Determine the (x, y) coordinate at the center of the cell enclosing the given text.  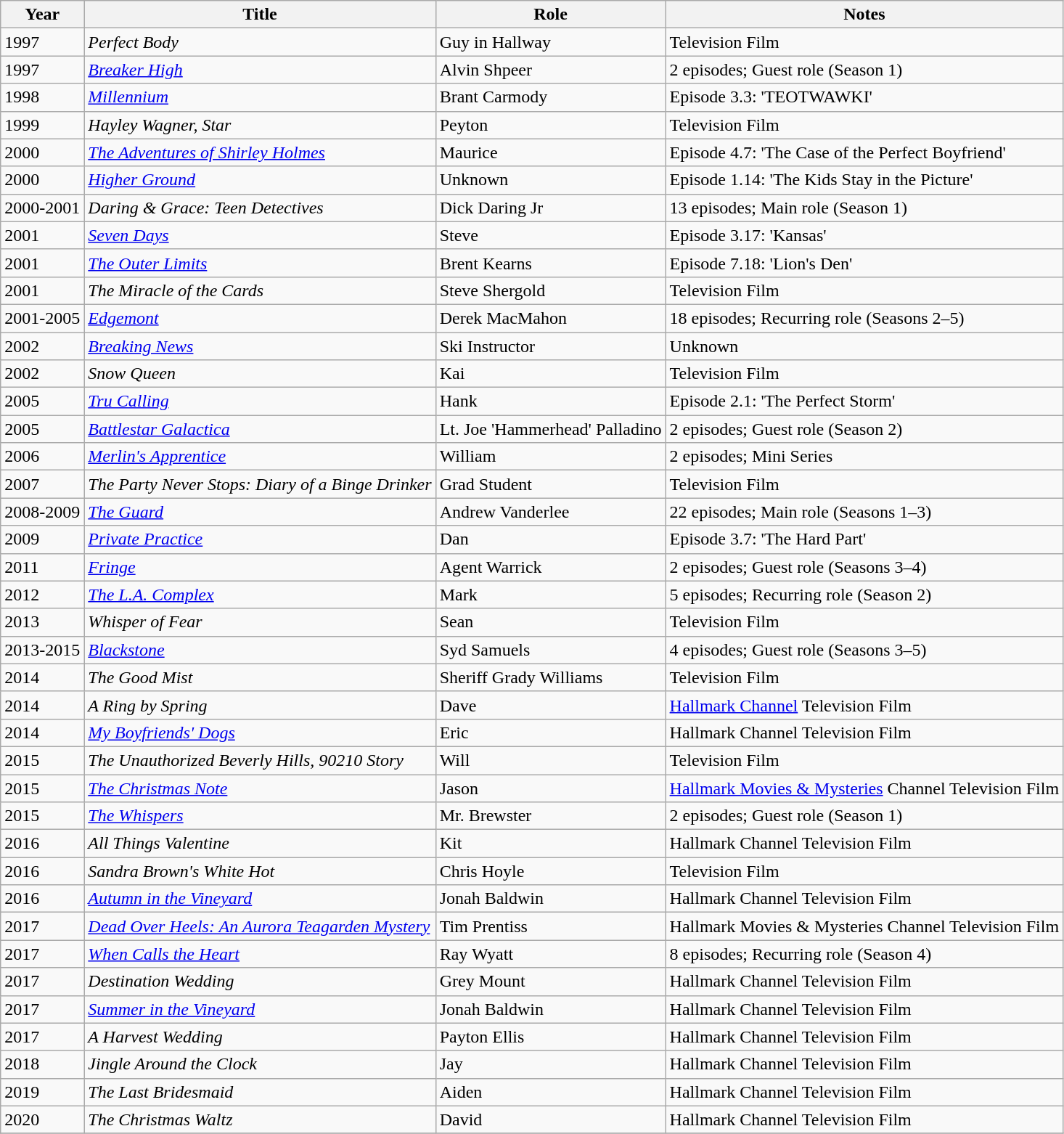
David (550, 1119)
Steve (550, 235)
Agent Warrick (550, 567)
Ski Instructor (550, 346)
Breaking News (260, 346)
My Boyfriends' Dogs (260, 733)
2011 (42, 567)
2013-2015 (42, 650)
Jason (550, 788)
18 episodes; Recurring role (Seasons 2–5) (864, 318)
Perfect Body (260, 42)
Peyton (550, 125)
2012 (42, 595)
Brent Kearns (550, 263)
Payton Ellis (550, 1037)
The L.A. Complex (260, 595)
Breaker High (260, 70)
2 episodes; Mini Series (864, 457)
Higher Ground (260, 180)
Steve Shergold (550, 290)
Aiden (550, 1092)
Battlestar Galactica (260, 429)
Hayley Wagner, Star (260, 125)
2020 (42, 1119)
Lt. Joe 'Hammerhead' Palladino (550, 429)
1999 (42, 125)
2018 (42, 1064)
Hank (550, 401)
Will (550, 760)
Jingle Around the Clock (260, 1064)
4 episodes; Guest role (Seasons 3–5) (864, 650)
Tru Calling (260, 401)
Episode 2.1: 'The Perfect Storm' (864, 401)
The Whispers (260, 816)
Sandra Brown's White Hot (260, 871)
2 episodes; Guest role (Season 2) (864, 429)
1998 (42, 97)
A Harvest Wedding (260, 1037)
Andrew Vanderlee (550, 512)
Notes (864, 15)
Autumn in the Vineyard (260, 899)
The Miracle of the Cards (260, 290)
The Unauthorized Beverly Hills, 90210 Story (260, 760)
2006 (42, 457)
Dick Daring Jr (550, 208)
Mr. Brewster (550, 816)
Seven Days (260, 235)
Chris Hoyle (550, 871)
2008-2009 (42, 512)
2000-2001 (42, 208)
Guy in Hallway (550, 42)
Daring & Grace: Teen Detectives (260, 208)
Role (550, 15)
When Calls the Heart (260, 954)
Episode 1.14: 'The Kids Stay in the Picture' (864, 180)
The Christmas Note (260, 788)
The Christmas Waltz (260, 1119)
Alvin Shpeer (550, 70)
Dan (550, 539)
Fringe (260, 567)
Millennium (260, 97)
Whisper of Fear (260, 622)
The Last Bridesmaid (260, 1092)
Tim Prentiss (550, 926)
Sean (550, 622)
The Adventures of Shirley Holmes (260, 152)
Dave (550, 705)
All Things Valentine (260, 844)
8 episodes; Recurring role (Season 4) (864, 954)
Sheriff Grady Williams (550, 677)
Syd Samuels (550, 650)
The Outer Limits (260, 263)
Episode 7.18: 'Lion's Den' (864, 263)
2019 (42, 1092)
William (550, 457)
2009 (42, 539)
Grad Student (550, 484)
The Guard (260, 512)
Title (260, 15)
Mark (550, 595)
Dead Over Heels: An Aurora Teagarden Mystery (260, 926)
Summer in the Vineyard (260, 1009)
The Party Never Stops: Diary of a Binge Drinker (260, 484)
The Good Mist (260, 677)
Ray Wyatt (550, 954)
2013 (42, 622)
Eric (550, 733)
Episode 3.7: 'The Hard Part' (864, 539)
Kit (550, 844)
Year (42, 15)
Snow Queen (260, 374)
Episode 4.7: 'The Case of the Perfect Boyfriend' (864, 152)
13 episodes; Main role (Season 1) (864, 208)
2001-2005 (42, 318)
Derek MacMahon (550, 318)
22 episodes; Main role (Seasons 1–3) (864, 512)
Episode 3.3: 'TEOTWAWKI' (864, 97)
Private Practice (260, 539)
Destination Wedding (260, 982)
2 episodes; Guest role (Seasons 3–4) (864, 567)
Grey Mount (550, 982)
Jay (550, 1064)
5 episodes; Recurring role (Season 2) (864, 595)
Maurice (550, 152)
Kai (550, 374)
Brant Carmody (550, 97)
Edgemont (260, 318)
Episode 3.17: 'Kansas' (864, 235)
A Ring by Spring (260, 705)
Blackstone (260, 650)
Merlin's Apprentice (260, 457)
2007 (42, 484)
